Provide the (X, Y) coordinate of the cell's center where the given text is located.  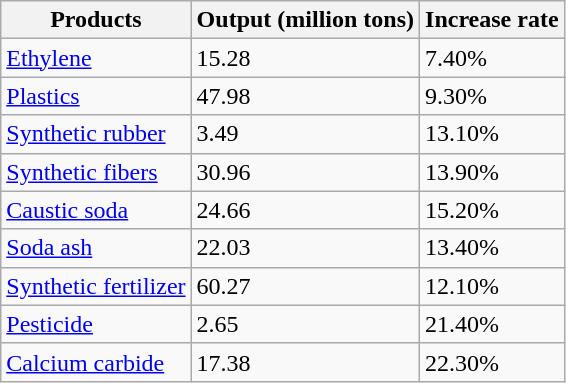
Synthetic fertilizer (96, 286)
Caustic soda (96, 210)
13.90% (492, 172)
3.49 (305, 134)
12.10% (492, 286)
Calcium carbide (96, 362)
Plastics (96, 96)
Synthetic rubber (96, 134)
2.65 (305, 324)
13.40% (492, 248)
22.03 (305, 248)
24.66 (305, 210)
Output (million tons) (305, 20)
15.28 (305, 58)
7.40% (492, 58)
47.98 (305, 96)
15.20% (492, 210)
Soda ash (96, 248)
Products (96, 20)
13.10% (492, 134)
22.30% (492, 362)
Synthetic fibers (96, 172)
9.30% (492, 96)
Pesticide (96, 324)
Increase rate (492, 20)
60.27 (305, 286)
17.38 (305, 362)
21.40% (492, 324)
30.96 (305, 172)
Ethylene (96, 58)
